Identify which cell holds the provided text, then report its [x, y] central coordinate. 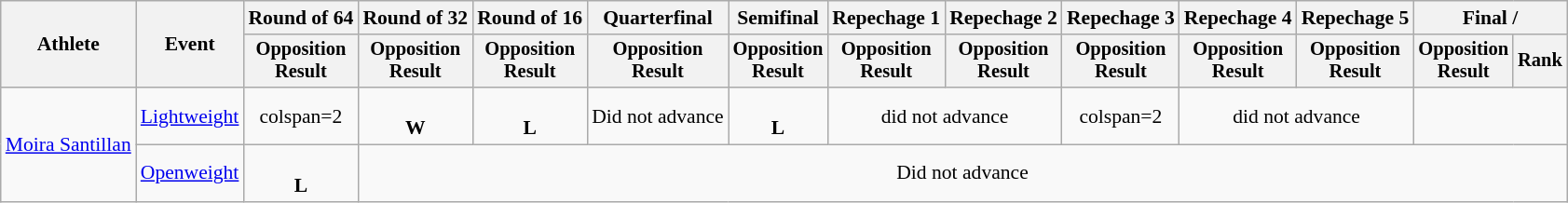
Semifinal [779, 18]
Moira Santillan [69, 144]
Lightweight [190, 115]
Repechage 4 [1238, 18]
Round of 16 [529, 18]
Repechage 5 [1356, 18]
Round of 64 [300, 18]
Repechage 2 [1003, 18]
Quarterfinal [658, 18]
Openweight [190, 173]
Round of 32 [416, 18]
Repechage 3 [1121, 18]
Rank [1540, 61]
Event [190, 45]
W [416, 115]
Final / [1490, 18]
Athlete [69, 45]
Repechage 1 [886, 18]
